Provide the [x, y] coordinate of the cell's center where the given text is located.  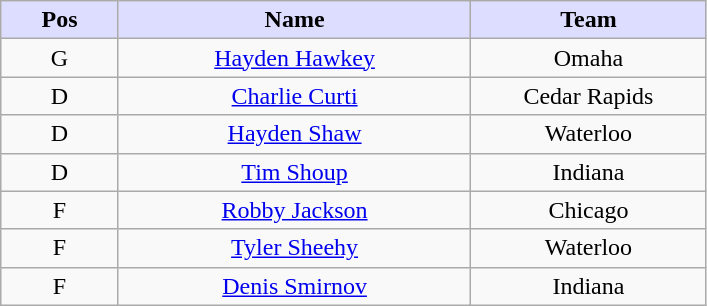
Denis Smirnov [294, 286]
Tim Shoup [294, 172]
Tyler Sheehy [294, 248]
Chicago [588, 210]
Cedar Rapids [588, 96]
Hayden Hawkey [294, 58]
Hayden Shaw [294, 134]
Robby Jackson [294, 210]
Pos [60, 20]
Omaha [588, 58]
Name [294, 20]
Team [588, 20]
Charlie Curti [294, 96]
G [60, 58]
